Capture the cell that displays the provided text and extract its [x, y] central coordinate. 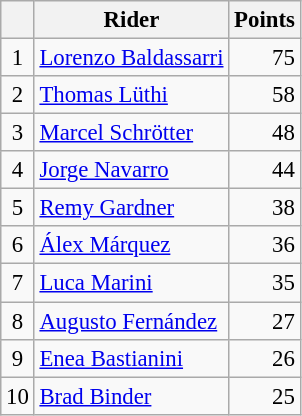
26 [264, 358]
48 [264, 133]
Remy Gardner [132, 208]
8 [18, 321]
58 [264, 95]
44 [264, 170]
10 [18, 396]
Rider [132, 20]
75 [264, 58]
27 [264, 321]
Enea Bastianini [132, 358]
2 [18, 95]
7 [18, 283]
Jorge Navarro [132, 170]
Thomas Lüthi [132, 95]
36 [264, 245]
Brad Binder [132, 396]
6 [18, 245]
Marcel Schrötter [132, 133]
3 [18, 133]
9 [18, 358]
Lorenzo Baldassarri [132, 58]
Augusto Fernández [132, 321]
Álex Márquez [132, 245]
4 [18, 170]
1 [18, 58]
25 [264, 396]
38 [264, 208]
Points [264, 20]
35 [264, 283]
5 [18, 208]
Luca Marini [132, 283]
